Return the [x, y] coordinate for the center point of the cell that contains the specified text.  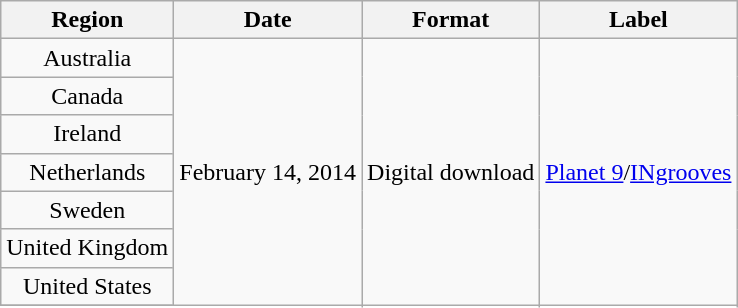
Canada [88, 96]
Australia [88, 58]
Format [451, 20]
United Kingdom [88, 248]
Sweden [88, 210]
Date [268, 20]
Digital download [451, 172]
Netherlands [88, 172]
Ireland [88, 134]
Planet 9/INgrooves [638, 172]
Label [638, 20]
Region [88, 20]
February 14, 2014 [268, 172]
United States [88, 286]
